Capture the cell that displays the provided text and extract its [x, y] central coordinate. 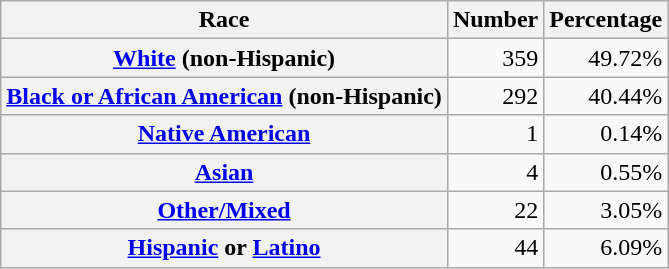
Percentage [606, 20]
Black or African American (non-Hispanic) [224, 96]
40.44% [606, 96]
Number [495, 20]
3.05% [606, 210]
1 [495, 134]
292 [495, 96]
White (non-Hispanic) [224, 58]
0.55% [606, 172]
44 [495, 248]
6.09% [606, 248]
359 [495, 58]
Other/Mixed [224, 210]
Race [224, 20]
Hispanic or Latino [224, 248]
0.14% [606, 134]
Native American [224, 134]
22 [495, 210]
Asian [224, 172]
49.72% [606, 58]
4 [495, 172]
